Determine the (X, Y) coordinate at the center of the cell enclosing the given text.  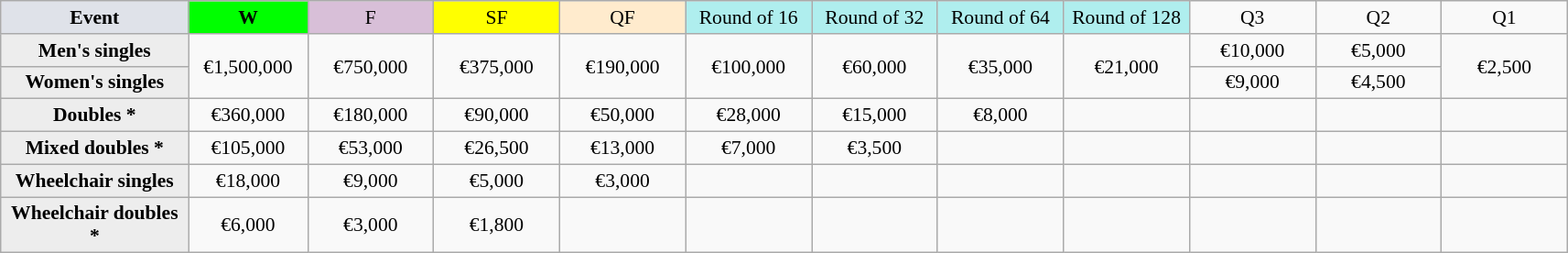
€50,000 (622, 115)
€8,000 (1000, 115)
€35,000 (1000, 66)
€180,000 (371, 115)
QF (622, 17)
€26,500 (497, 148)
Mixed doubles * (95, 148)
Men's singles (95, 50)
€10,000 (1252, 50)
W (248, 17)
Wheelchair singles (95, 181)
Q1 (1505, 17)
Round of 16 (749, 17)
€750,000 (371, 66)
€28,000 (749, 115)
€18,000 (248, 181)
€6,000 (248, 225)
€105,000 (248, 148)
€2,500 (1505, 66)
Women's singles (95, 82)
€21,000 (1127, 66)
F (371, 17)
Q3 (1252, 17)
€90,000 (497, 115)
€53,000 (371, 148)
Round of 32 (874, 17)
Q2 (1379, 17)
€100,000 (749, 66)
€7,000 (749, 148)
€60,000 (874, 66)
€13,000 (622, 148)
Round of 128 (1127, 17)
€375,000 (497, 66)
€1,800 (497, 225)
Round of 64 (1000, 17)
€4,500 (1379, 82)
SF (497, 17)
Event (95, 17)
€15,000 (874, 115)
€190,000 (622, 66)
Doubles * (95, 115)
€3,500 (874, 148)
€360,000 (248, 115)
Wheelchair doubles * (95, 225)
€1,500,000 (248, 66)
